Search for the cell housing the specified text and yield its (X, Y) center coordinate. 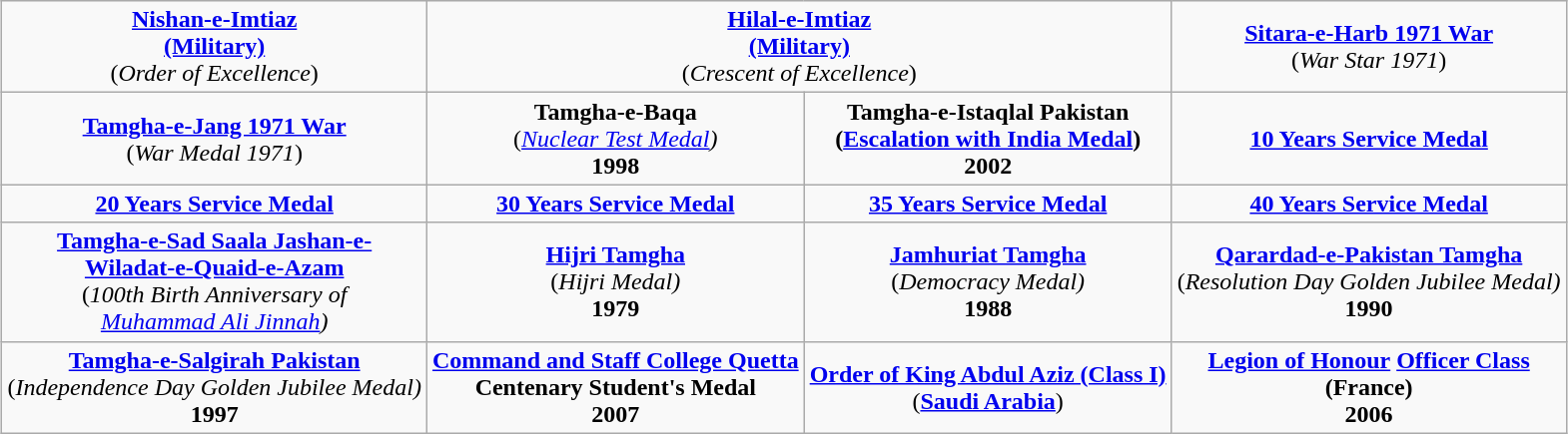
Legion of Honour Officer Class(France)2006 (1368, 387)
Sitara-e-Harb 1971 War(War Star 1971) (1368, 47)
20 Years Service Medal (215, 204)
Tamgha-e-Baqa(Nuclear Test Medal)1998 (615, 139)
Jamhuriat Tamgha(Democracy Medal)1988 (988, 281)
Order of King Abdul Aziz (Class I)(Saudi Arabia) (988, 387)
Tamgha-e-Salgirah Pakistan(Independence Day Golden Jubilee Medal)1997 (215, 387)
Tamgha-e-Istaqlal Pakistan(Escalation with India Medal)2002 (988, 139)
40 Years Service Medal (1368, 204)
Tamgha-e-Jang 1971 War(War Medal 1971) (215, 139)
Nishan-e-Imtiaz(Military)(Order of Excellence) (215, 47)
10 Years Service Medal (1368, 139)
30 Years Service Medal (615, 204)
Hilal-e-Imtiaz(Military)(Crescent of Excellence) (799, 47)
Hijri Tamgha(Hijri Medal)1979 (615, 281)
35 Years Service Medal (988, 204)
Command and Staff College QuettaCentenary Student's Medal2007 (615, 387)
Tamgha-e-Sad Saala Jashan-e-Wiladat-e-Quaid-e-Azam(100th Birth Anniversary ofMuhammad Ali Jinnah) (215, 281)
Qarardad-e-Pakistan Tamgha(Resolution Day Golden Jubilee Medal)1990 (1368, 281)
